Search for the cell housing the specified text and yield its (x, y) center coordinate. 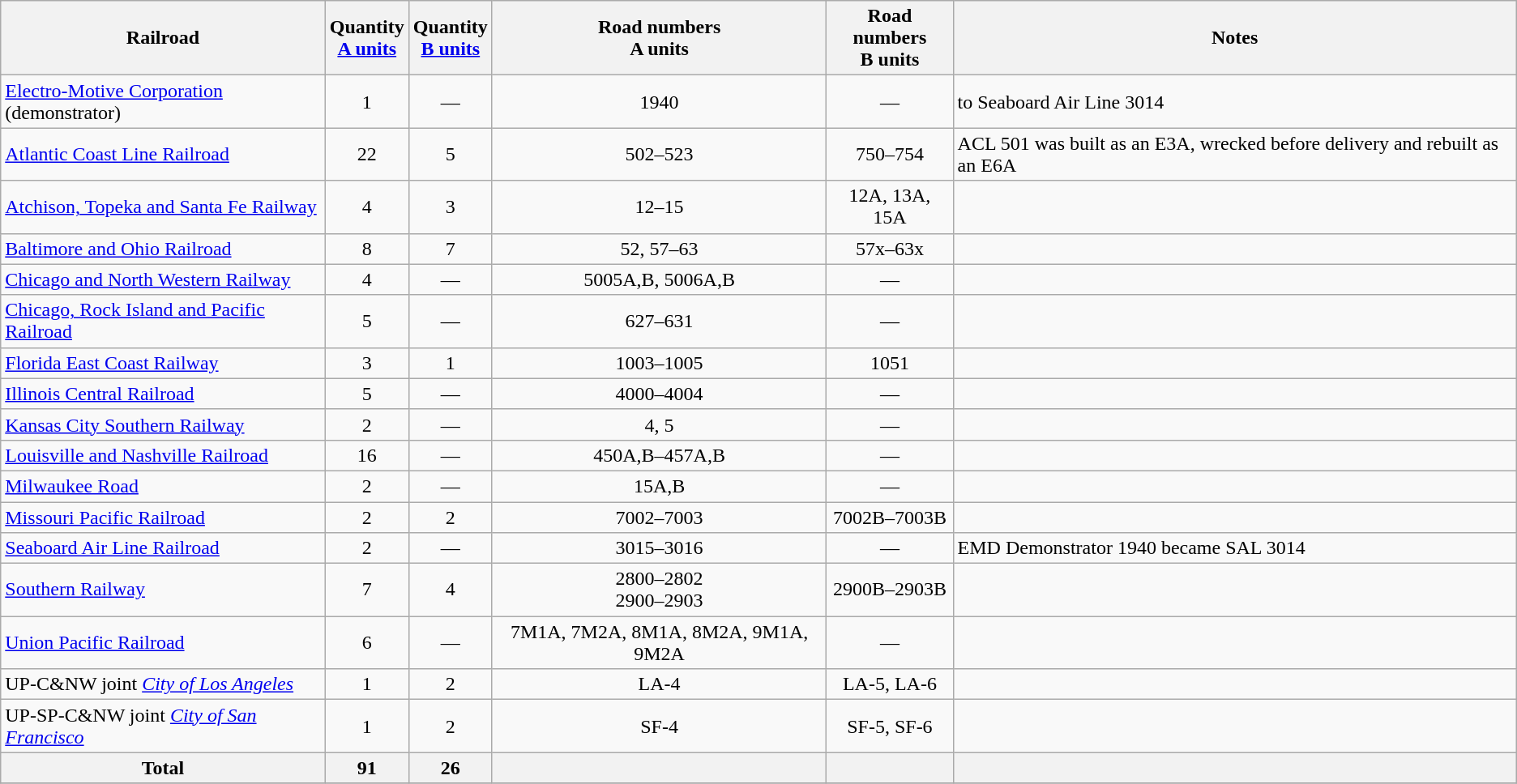
2900B–2903B (890, 590)
502–523 (659, 154)
Milwaukee Road (163, 486)
2800–28022900–2903 (659, 590)
Baltimore and Ohio Railroad (163, 249)
UP-SP-C&NW joint City of San Francisco (163, 726)
Road numbersB units (890, 38)
6 (366, 643)
1003–1005 (659, 363)
7002–7003 (659, 518)
LA-4 (659, 684)
Kansas City Southern Railway (163, 424)
QuantityA units (366, 38)
91 (366, 768)
22 (366, 154)
450A,B–457A,B (659, 455)
SF-5, SF-6 (890, 726)
Southern Railway (163, 590)
Chicago and North Western Railway (163, 279)
57x–63x (890, 249)
EMD Demonstrator 1940 became SAL 3014 (1235, 548)
UP-C&NW joint City of Los Angeles (163, 684)
7002B–7003B (890, 518)
Road numbersA units (659, 38)
Missouri Pacific Railroad (163, 518)
Louisville and Nashville Railroad (163, 455)
52, 57–63 (659, 249)
8 (366, 249)
Atlantic Coast Line Railroad (163, 154)
Notes (1235, 38)
26 (451, 768)
5005A,B, 5006A,B (659, 279)
Union Pacific Railroad (163, 643)
Florida East Coast Railway (163, 363)
750–754 (890, 154)
3015–3016 (659, 548)
LA-5, LA-6 (890, 684)
1940 (659, 102)
12A, 13A, 15A (890, 207)
to Seaboard Air Line 3014 (1235, 102)
ACL 501 was built as an E3A, wrecked before delivery and rebuilt as an E6A (1235, 154)
Atchison, Topeka and Santa Fe Railway (163, 207)
7M1A, 7M2A, 8M1A, 8M2A, 9M1A, 9M2A (659, 643)
16 (366, 455)
15A,B (659, 486)
SF-4 (659, 726)
627–631 (659, 321)
4, 5 (659, 424)
QuantityB units (451, 38)
Seaboard Air Line Railroad (163, 548)
Railroad (163, 38)
Total (163, 768)
1051 (890, 363)
Electro-Motive Corporation (demonstrator) (163, 102)
4000–4004 (659, 394)
Illinois Central Railroad (163, 394)
12–15 (659, 207)
Chicago, Rock Island and Pacific Railroad (163, 321)
